Detect which cell encompasses the target text, then output its [x, y] center coordinate. 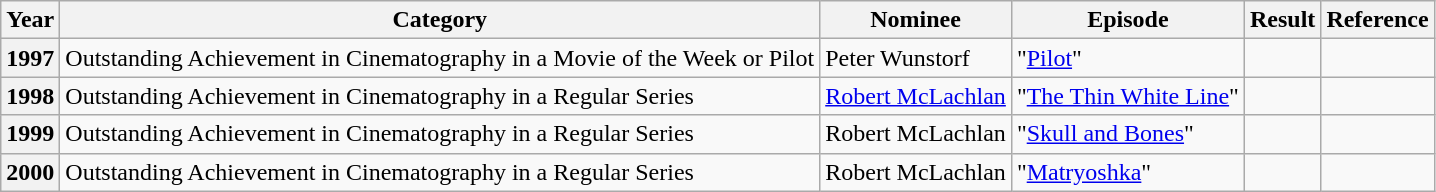
Outstanding Achievement in Cinematography in a Movie of the Week or Pilot [440, 58]
"Pilot" [1128, 58]
Episode [1128, 20]
Peter Wunstorf [916, 58]
1997 [30, 58]
Reference [1378, 20]
Year [30, 20]
1999 [30, 134]
Category [440, 20]
"Skull and Bones" [1128, 134]
1998 [30, 96]
"The Thin White Line" [1128, 96]
2000 [30, 172]
Nominee [916, 20]
Result [1282, 20]
"Matryoshka" [1128, 172]
